Extract the (X, Y) coordinate from the center of the cell holding the provided text.  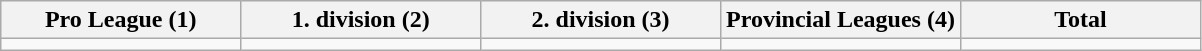
Provincial Leagues (4) (841, 20)
Pro League (1) (121, 20)
2. division (3) (601, 20)
1. division (2) (361, 20)
Total (1080, 20)
